Detect which cell encompasses the target text, then output its [x, y] center coordinate. 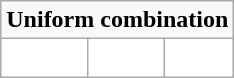
Pants [200, 58]
Uniform combination [118, 20]
Jersey [126, 58]
Helmet [44, 58]
